Pinpoint the cell where the given text exists, returning its (X, Y) midpoint coordinate. 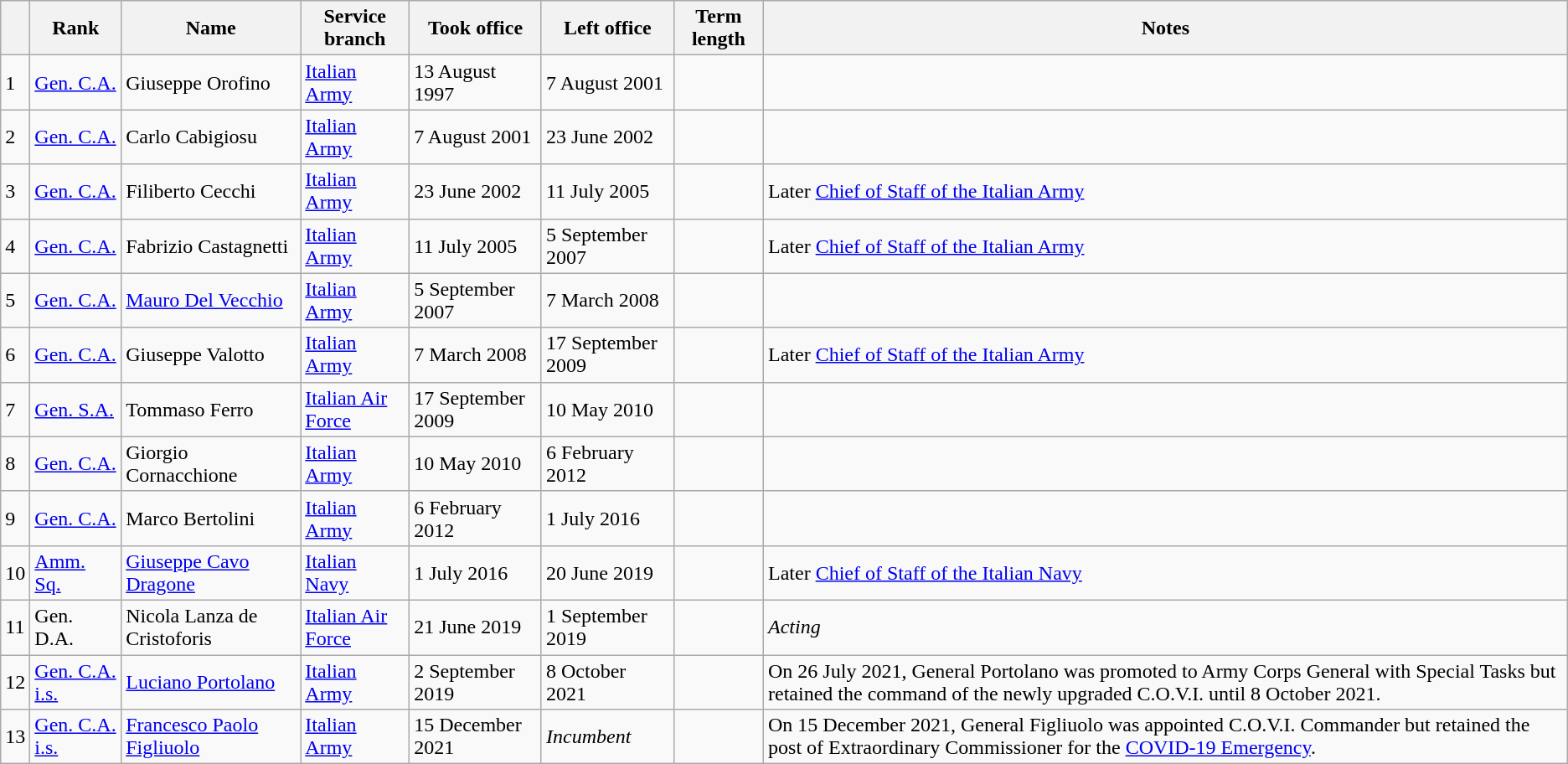
Mauro Del Vecchio (211, 300)
8 (15, 464)
Service branch (355, 28)
8 October 2021 (607, 682)
6 (15, 355)
Amm. Sq. (75, 573)
4 (15, 246)
1 (15, 82)
Giuseppe Valotto (211, 355)
Tommaso Ferro (211, 409)
Gen. D.A. (75, 627)
Later Chief of Staff of the Italian Navy (1166, 573)
Giuseppe Orofino (211, 82)
2 (15, 137)
Giorgio Cornacchione (211, 464)
5 (15, 300)
10 (15, 573)
Filiberto Cecchi (211, 191)
Nicola Lanza de Cristoforis (211, 627)
Took office (476, 28)
Gen. S.A. (75, 409)
Fabrizio Castagnetti (211, 246)
Incumbent (607, 737)
2 September 2019 (476, 682)
3 (15, 191)
12 (15, 682)
13 (15, 737)
Italian Navy (355, 573)
9 (15, 518)
Notes (1166, 28)
Left office (607, 28)
Marco Bertolini (211, 518)
13 August 1997 (476, 82)
Name (211, 28)
Francesco Paolo Figliuolo (211, 737)
11 (15, 627)
21 June 2019 (476, 627)
Acting (1166, 627)
Giuseppe Cavo Dragone (211, 573)
Rank (75, 28)
15 December 2021 (476, 737)
7 (15, 409)
Term length (719, 28)
20 June 2019 (607, 573)
Carlo Cabigiosu (211, 137)
Luciano Portolano (211, 682)
1 September 2019 (607, 627)
